For the text-containing cell, return its midpoint in (X, Y) coordinate format. 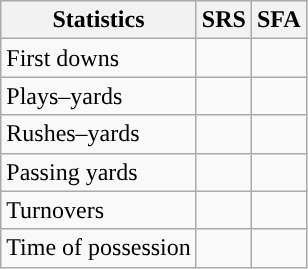
Plays–yards (99, 96)
Rushes–yards (99, 134)
SFA (278, 20)
SRS (224, 20)
First downs (99, 58)
Passing yards (99, 172)
Time of possession (99, 248)
Turnovers (99, 210)
Statistics (99, 20)
